Identify which cell holds the provided text, then report its [x, y] central coordinate. 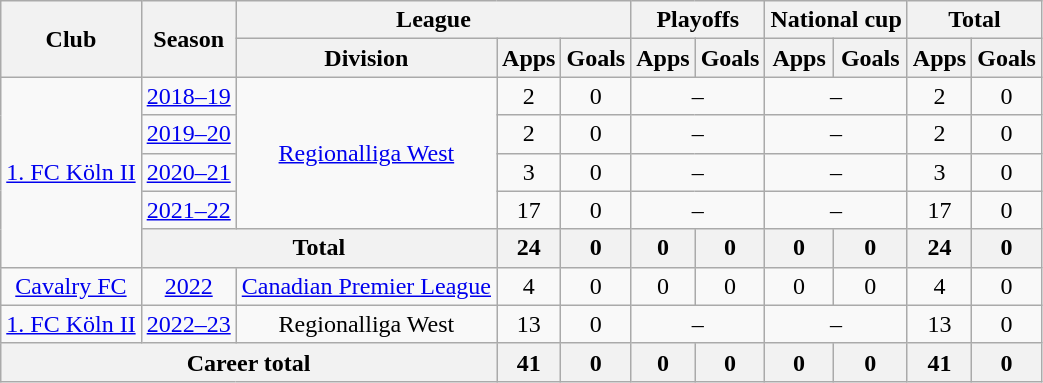
Canadian Premier League [366, 286]
2018–19 [188, 96]
Club [71, 39]
Career total [249, 362]
Season [188, 39]
2022 [188, 286]
2020–21 [188, 172]
2021–22 [188, 210]
Playoffs [698, 20]
Division [366, 58]
2019–20 [188, 134]
2022–23 [188, 324]
Cavalry FC [71, 286]
League [433, 20]
National cup [836, 20]
